Output the (x, y) coordinate of the center of the cell containing the given text.  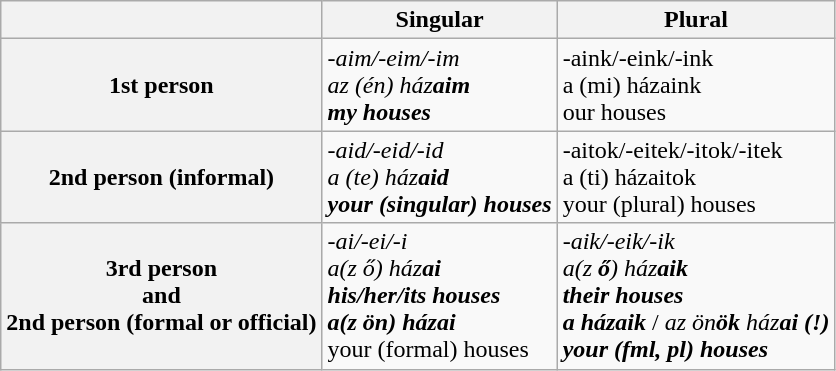
2nd person (informal) (162, 177)
-aid/-eid/-ida (te) házaidyour (singular) houses (440, 177)
-ai/-ei/-ia(z ő) házaihis/her/its houses a(z ön) házaiyour (formal) houses (440, 296)
3rd personand2nd person (formal or official) (162, 296)
-aim/-eim/-imaz (én) házaimmy houses (440, 85)
Singular (440, 20)
Plural (696, 20)
-aitok/-eitek/-itok/-iteka (ti) házaitokyour (plural) houses (696, 177)
-aik/-eik/-ika(z ő) házaiktheir houses a házaik / az önök házai (!)your (fml, pl) houses (696, 296)
1st person (162, 85)
-aink/-eink/-inka (mi) házainkour houses (696, 85)
